Pinpoint the cell where the given text exists, returning its [X, Y] midpoint coordinate. 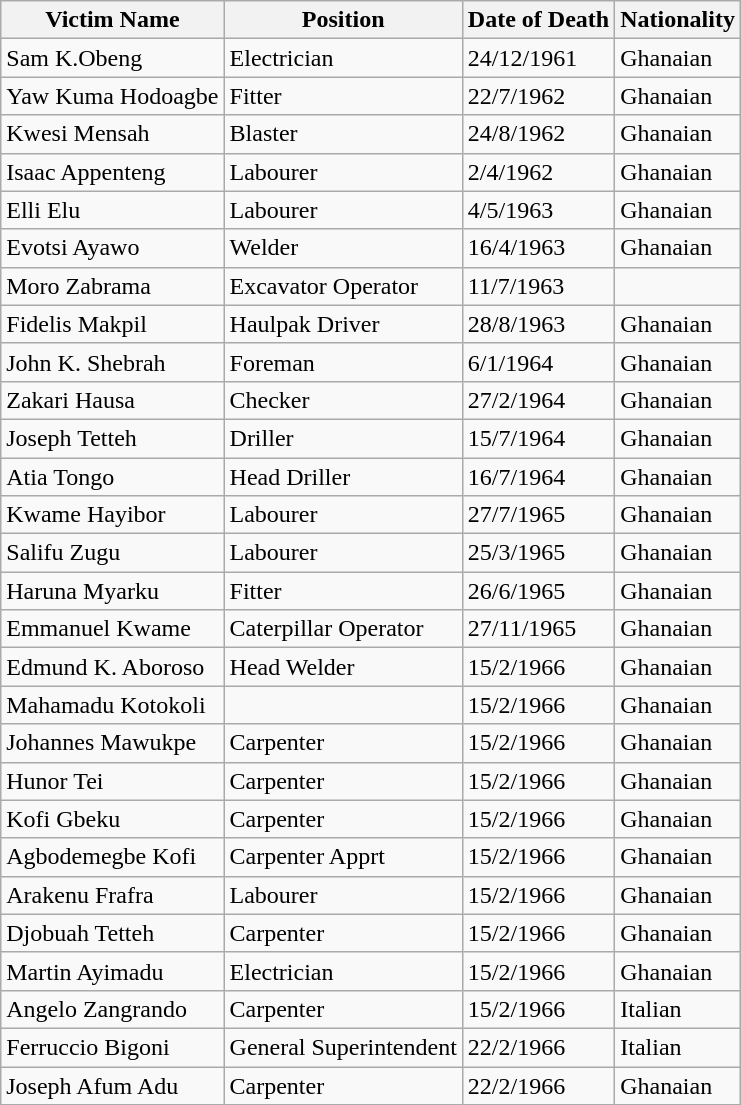
Kwesi Mensah [112, 134]
Checker [343, 400]
Head Welder [343, 667]
Joseph Afum Adu [112, 1085]
Isaac Appenteng [112, 172]
16/4/1963 [538, 248]
Djobuah Tetteh [112, 933]
11/7/1963 [538, 286]
Mahamadu Kotokoli [112, 705]
Caterpillar Operator [343, 629]
Head Driller [343, 477]
24/8/1962 [538, 134]
General Superintendent [343, 1047]
Haruna Myarku [112, 591]
Welder [343, 248]
Foreman [343, 362]
Nationality [678, 20]
Carpenter Apprt [343, 857]
Arakenu Frafra [112, 895]
Fidelis Makpil [112, 324]
25/3/1965 [538, 553]
Moro Zabrama [112, 286]
Yaw Kuma Hodoagbe [112, 96]
Kwame Hayibor [112, 515]
Martin Ayimadu [112, 971]
Edmund K. Aboroso [112, 667]
Driller [343, 438]
Date of Death [538, 20]
24/12/1961 [538, 58]
Haulpak Driver [343, 324]
Victim Name [112, 20]
15/7/1964 [538, 438]
Excavator Operator [343, 286]
Elli Elu [112, 210]
27/11/1965 [538, 629]
Joseph Tetteh [112, 438]
John K. Shebrah [112, 362]
Johannes Mawukpe [112, 743]
27/2/1964 [538, 400]
2/4/1962 [538, 172]
27/7/1965 [538, 515]
Salifu Zugu [112, 553]
4/5/1963 [538, 210]
22/7/1962 [538, 96]
Ferruccio Bigoni [112, 1047]
Zakari Hausa [112, 400]
Sam K.Obeng [112, 58]
6/1/1964 [538, 362]
Hunor Tei [112, 781]
Blaster [343, 134]
Angelo Zangrando [112, 1009]
Atia Tongo [112, 477]
28/8/1963 [538, 324]
26/6/1965 [538, 591]
Kofi Gbeku [112, 819]
Agbodemegbe Kofi [112, 857]
Position [343, 20]
Emmanuel Kwame [112, 629]
16/7/1964 [538, 477]
Evotsi Ayawo [112, 248]
